From the cell containing the given text, extract its center point as (x, y) coordinate. 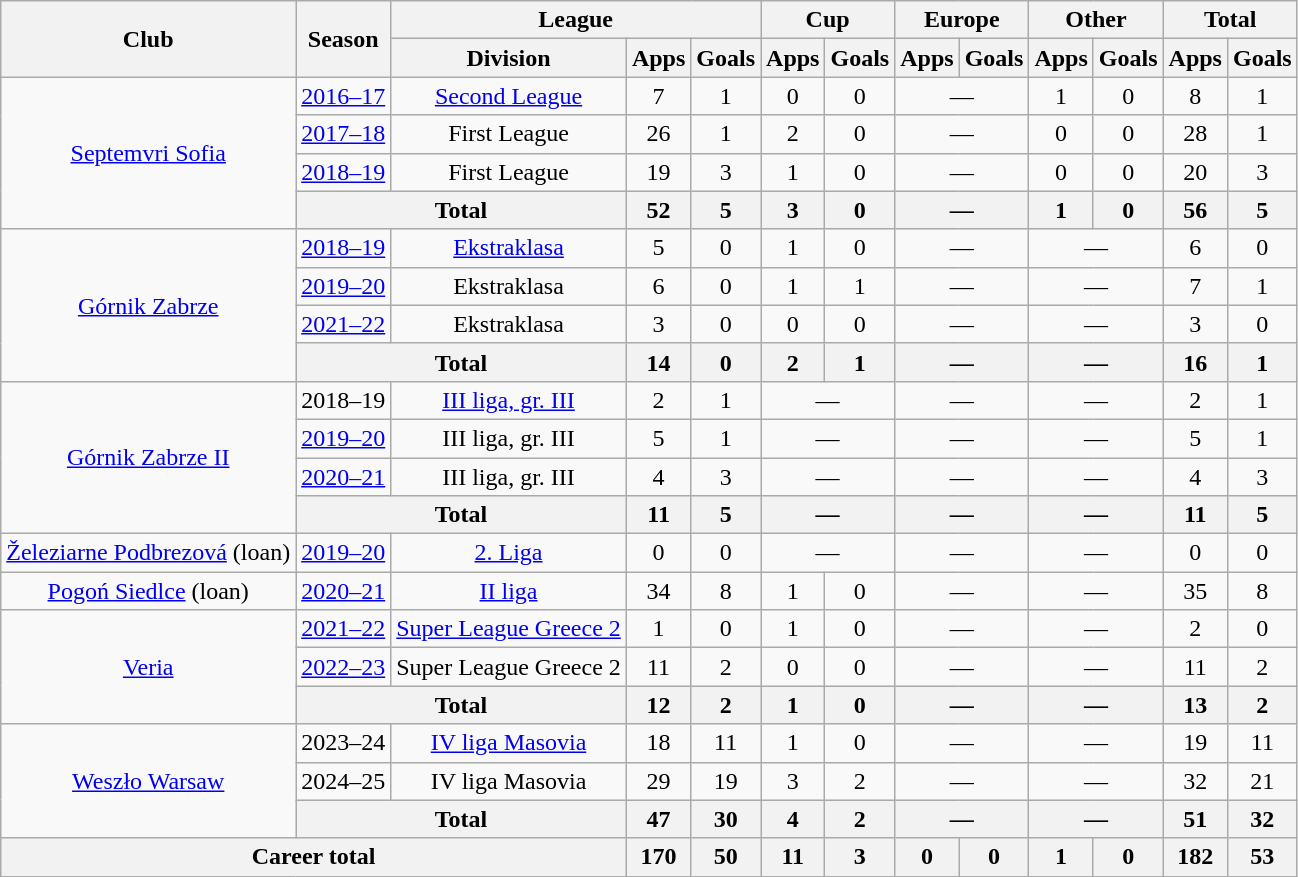
II liga (509, 591)
53 (1262, 857)
12 (658, 705)
Veria (148, 667)
Pogoń Siedlce (loan) (148, 591)
14 (658, 362)
28 (1195, 134)
Career total (314, 857)
21 (1262, 781)
50 (726, 857)
170 (658, 857)
Europe (962, 20)
Second League (509, 96)
34 (658, 591)
182 (1195, 857)
Club (148, 39)
Division (509, 58)
2017–18 (344, 134)
League (576, 20)
2022–23 (344, 667)
35 (1195, 591)
Other (1096, 20)
29 (658, 781)
26 (658, 134)
16 (1195, 362)
Weszło Warsaw (148, 781)
2024–25 (344, 781)
Górnik Zabrze II (148, 457)
Septemvri Sofia (148, 153)
Season (344, 39)
52 (658, 210)
Železiarne Podbrezová (loan) (148, 553)
2023–24 (344, 743)
18 (658, 743)
51 (1195, 819)
47 (658, 819)
2016–17 (344, 96)
30 (726, 819)
Cup (828, 20)
13 (1195, 705)
Górnik Zabrze (148, 305)
2. Liga (509, 553)
20 (1195, 172)
56 (1195, 210)
